Return [X, Y] of the center of cell containing provided text 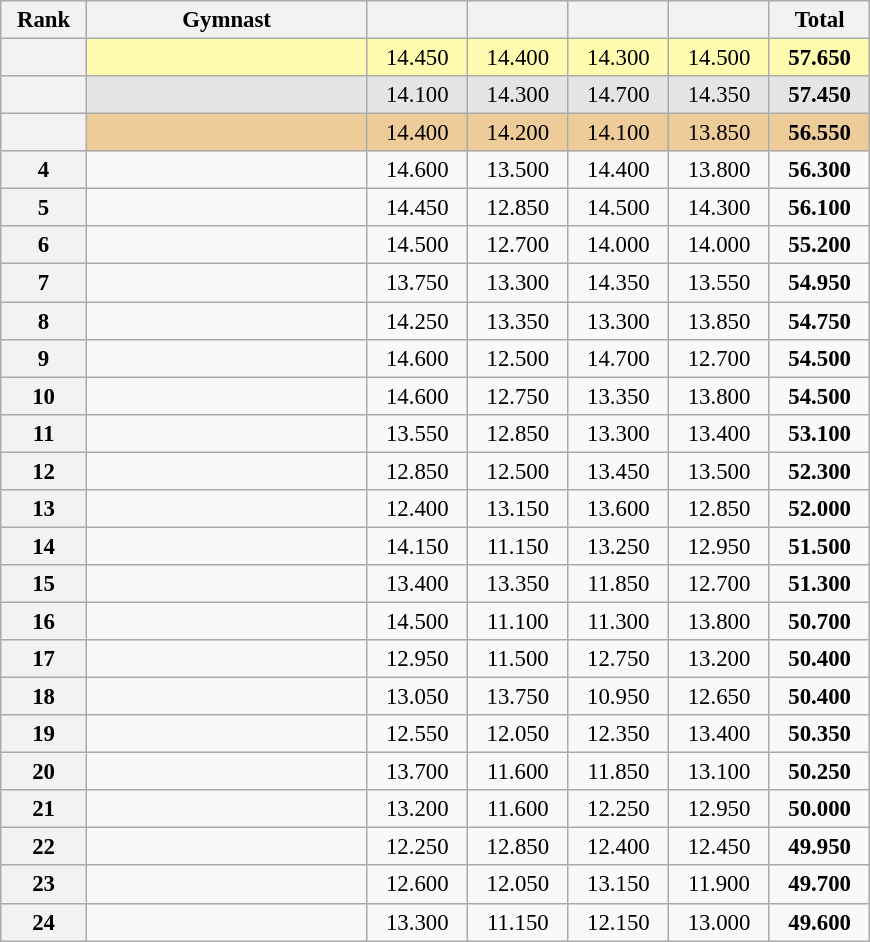
54.950 [820, 283]
6 [44, 245]
12.450 [720, 847]
52.000 [820, 509]
8 [44, 321]
12 [44, 471]
21 [44, 809]
57.450 [820, 95]
5 [44, 208]
50.250 [820, 772]
13.600 [618, 509]
24 [44, 922]
11.900 [720, 885]
10.950 [618, 697]
23 [44, 885]
55.200 [820, 245]
12.550 [418, 734]
13.450 [618, 471]
Gymnast [226, 20]
12.600 [418, 885]
14.250 [418, 321]
15 [44, 584]
4 [44, 170]
13.000 [720, 922]
13.050 [418, 697]
13 [44, 509]
12.150 [618, 922]
19 [44, 734]
17 [44, 659]
49.600 [820, 922]
14.200 [518, 133]
16 [44, 621]
52.300 [820, 471]
14.150 [418, 546]
11.300 [618, 621]
56.100 [820, 208]
11.100 [518, 621]
11.500 [518, 659]
13.700 [418, 772]
56.300 [820, 170]
22 [44, 847]
53.100 [820, 433]
50.000 [820, 809]
9 [44, 358]
49.700 [820, 885]
Rank [44, 20]
51.300 [820, 584]
13.100 [720, 772]
11 [44, 433]
56.550 [820, 133]
50.350 [820, 734]
12.650 [720, 697]
14 [44, 546]
7 [44, 283]
51.500 [820, 546]
10 [44, 396]
49.950 [820, 847]
50.700 [820, 621]
13.250 [618, 546]
18 [44, 697]
57.650 [820, 58]
20 [44, 772]
54.750 [820, 321]
12.350 [618, 734]
Total [820, 20]
